Extract the (X, Y) coordinate from the center of the cell holding the provided text.  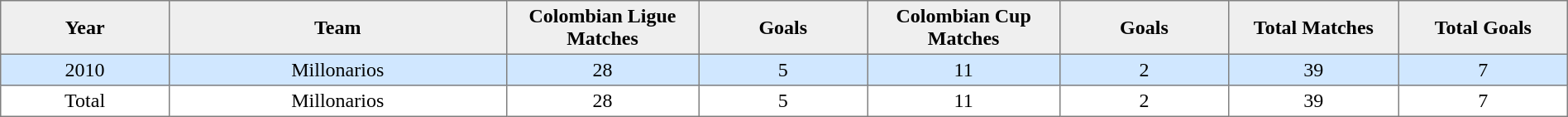
Team (337, 27)
Colombian Ligue Matches (602, 27)
Year (85, 27)
Total (85, 101)
Total Goals (1483, 27)
2010 (85, 70)
Colombian Cup Matches (964, 27)
Total Matches (1313, 27)
